Scan for the cell matching the given text and deliver its [X, Y] coordinate at center. 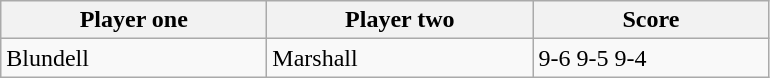
9-6 9-5 9-4 [651, 58]
Player one [134, 20]
Player two [400, 20]
Blundell [134, 58]
Score [651, 20]
Marshall [400, 58]
